Locate the cell with the specified text and output its [x, y] center coordinate. 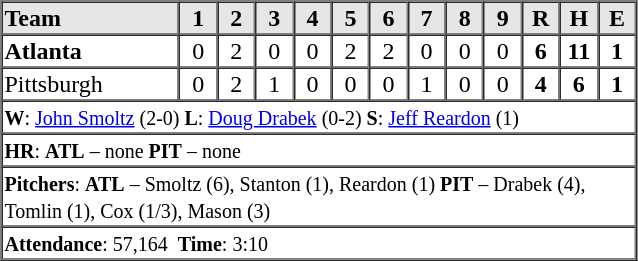
E [617, 18]
3 [274, 18]
11 [579, 50]
7 [427, 18]
5 [350, 18]
Atlanta [91, 50]
Pittsburgh [91, 84]
9 [503, 18]
Team [91, 18]
Attendance: 57,164 Time: 3:10 [319, 242]
8 [465, 18]
HR: ATL – none PIT – none [319, 150]
W: John Smoltz (2-0) L: Doug Drabek (0-2) S: Jeff Reardon (1) [319, 116]
Pitchers: ATL – Smoltz (6), Stanton (1), Reardon (1) PIT – Drabek (4), Tomlin (1), Cox (1/3), Mason (3) [319, 196]
H [579, 18]
R [541, 18]
